Detect which cell encompasses the target text, then output its [x, y] center coordinate. 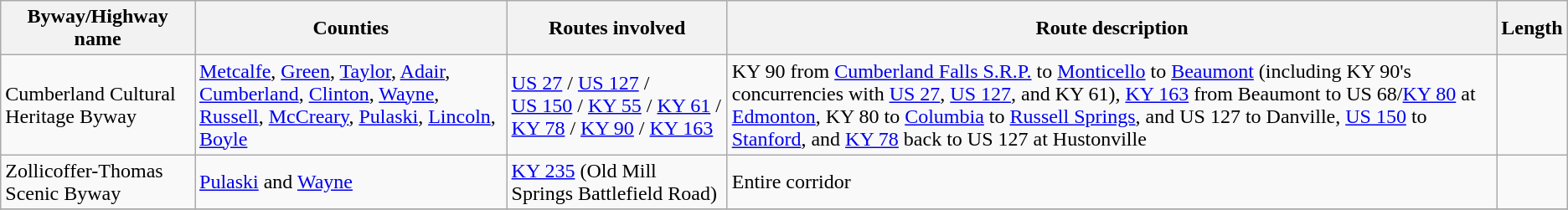
Entire corridor [1112, 182]
Byway/Highway name [98, 28]
US 27 / US 127 / US 150 / KY 55 / KY 61 / KY 78 / KY 90 / KY 163 [616, 105]
Route description [1112, 28]
Routes involved [616, 28]
Metcalfe, Green, Taylor, Adair, Cumberland, Clinton, Wayne, Russell, McCreary, Pulaski, Lincoln, Boyle [350, 105]
Zollicoffer-Thomas Scenic Byway [98, 182]
Pulaski and Wayne [350, 182]
Cumberland Cultural Heritage Byway [98, 105]
KY 235 (Old Mill Springs Battlefield Road) [616, 182]
Length [1532, 28]
Counties [350, 28]
